Return [X, Y] of the center of cell containing provided text 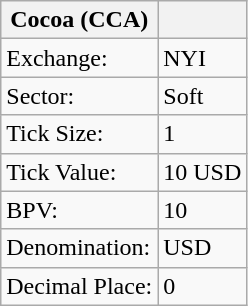
USD [202, 248]
Denomination: [80, 248]
Sector: [80, 96]
0 [202, 286]
BPV: [80, 210]
10 [202, 210]
Tick Value: [80, 172]
NYI [202, 58]
Tick Size: [80, 134]
1 [202, 134]
Soft [202, 96]
10 USD [202, 172]
Decimal Place: [80, 286]
Exchange: [80, 58]
Cocoa (CCA) [80, 20]
